Search for the cell housing the specified text and yield its [X, Y] center coordinate. 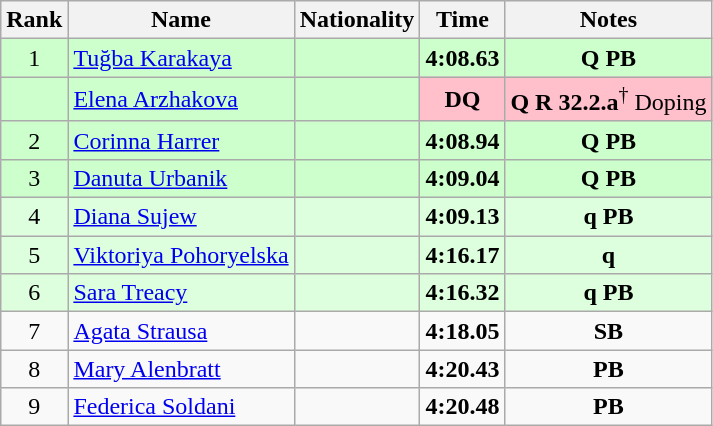
Mary Alenbratt [181, 369]
DQ [462, 100]
3 [34, 178]
4:20.43 [462, 369]
4:16.32 [462, 293]
Nationality [357, 20]
1 [34, 58]
4:08.94 [462, 140]
8 [34, 369]
SB [608, 331]
Viktoriya Pohoryelska [181, 255]
Danuta Urbanik [181, 178]
7 [34, 331]
Diana Sujew [181, 217]
Rank [34, 20]
Corinna Harrer [181, 140]
Agata Strausa [181, 331]
Notes [608, 20]
Time [462, 20]
Name [181, 20]
4:18.05 [462, 331]
4:20.48 [462, 407]
4:08.63 [462, 58]
4 [34, 217]
6 [34, 293]
Sara Treacy [181, 293]
Q R 32.2.a† Doping [608, 100]
9 [34, 407]
4:09.13 [462, 217]
q [608, 255]
Tuğba Karakaya [181, 58]
Federica Soldani [181, 407]
2 [34, 140]
4:16.17 [462, 255]
4:09.04 [462, 178]
Elena Arzhakova [181, 100]
5 [34, 255]
